Pinpoint the cell where the given text exists, returning its [x, y] midpoint coordinate. 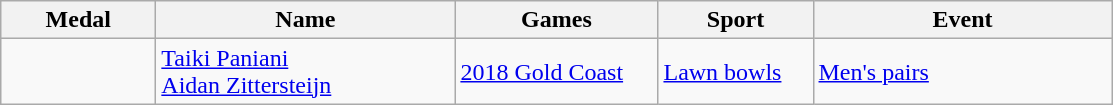
Name [306, 20]
Taiki PanianiAidan Zittersteijn [306, 72]
Sport [736, 20]
Lawn bowls [736, 72]
Games [556, 20]
2018 Gold Coast [556, 72]
Men's pairs [962, 72]
Medal [78, 20]
Event [962, 20]
